Locate the cell with the specified text and output its [X, Y] center coordinate. 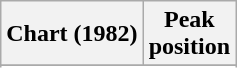
Chart (1982) [72, 34]
Peakposition [189, 34]
